Return the (X, Y) coordinate for the center point of the cell that contains the specified text.  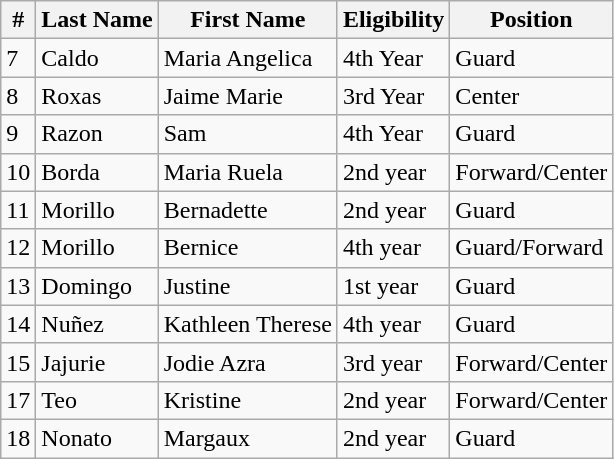
Sam (248, 134)
Center (532, 96)
Position (532, 20)
14 (18, 324)
Razon (97, 134)
Nuñez (97, 324)
9 (18, 134)
Eligibility (393, 20)
Maria Angelica (248, 58)
13 (18, 286)
8 (18, 96)
Teo (97, 400)
Kristine (248, 400)
Jajurie (97, 362)
12 (18, 248)
Borda (97, 172)
10 (18, 172)
Last Name (97, 20)
Caldo (97, 58)
7 (18, 58)
Roxas (97, 96)
3rd year (393, 362)
1st year (393, 286)
17 (18, 400)
First Name (248, 20)
18 (18, 438)
Maria Ruela (248, 172)
11 (18, 210)
Guard/Forward (532, 248)
Bernadette (248, 210)
Bernice (248, 248)
15 (18, 362)
Jaime Marie (248, 96)
Justine (248, 286)
3rd Year (393, 96)
Kathleen Therese (248, 324)
Margaux (248, 438)
Domingo (97, 286)
Nonato (97, 438)
Jodie Azra (248, 362)
# (18, 20)
